Locate the cell with the specified text and output its (x, y) center coordinate. 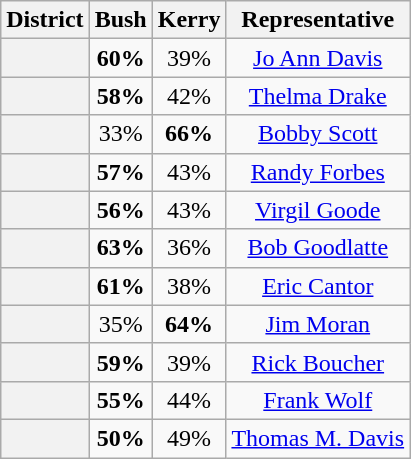
36% (189, 248)
64% (189, 324)
60% (120, 58)
Thelma Drake (318, 96)
Jo Ann Davis (318, 58)
Thomas M. Davis (318, 438)
33% (120, 134)
58% (120, 96)
66% (189, 134)
49% (189, 438)
61% (120, 286)
Rick Boucher (318, 362)
42% (189, 96)
Eric Cantor (318, 286)
Bob Goodlatte (318, 248)
35% (120, 324)
63% (120, 248)
55% (120, 400)
44% (189, 400)
57% (120, 172)
Randy Forbes (318, 172)
50% (120, 438)
56% (120, 210)
District (45, 20)
Jim Moran (318, 324)
38% (189, 286)
59% (120, 362)
Frank Wolf (318, 400)
Representative (318, 20)
Bobby Scott (318, 134)
Virgil Goode (318, 210)
Kerry (189, 20)
Bush (120, 20)
